From the cell containing the given text, extract its center point as [x, y] coordinate. 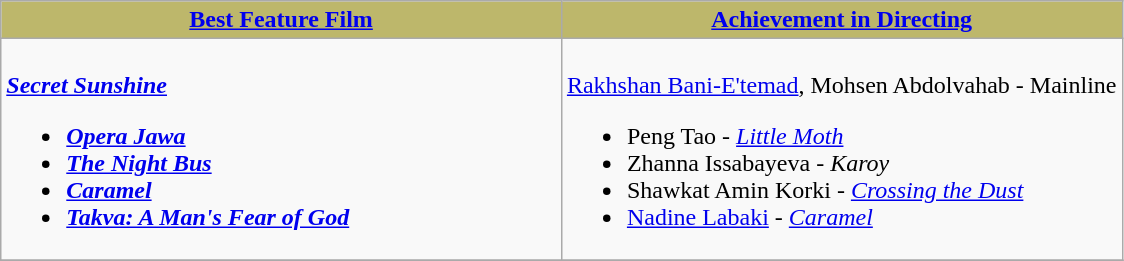
Secret Sunshine Opera Jawa The Night Bus Caramel Takva: A Man's Fear of God [282, 150]
Best Feature Film [282, 20]
Achievement in Directing [842, 20]
